Capture the cell that displays the provided text and extract its (X, Y) central coordinate. 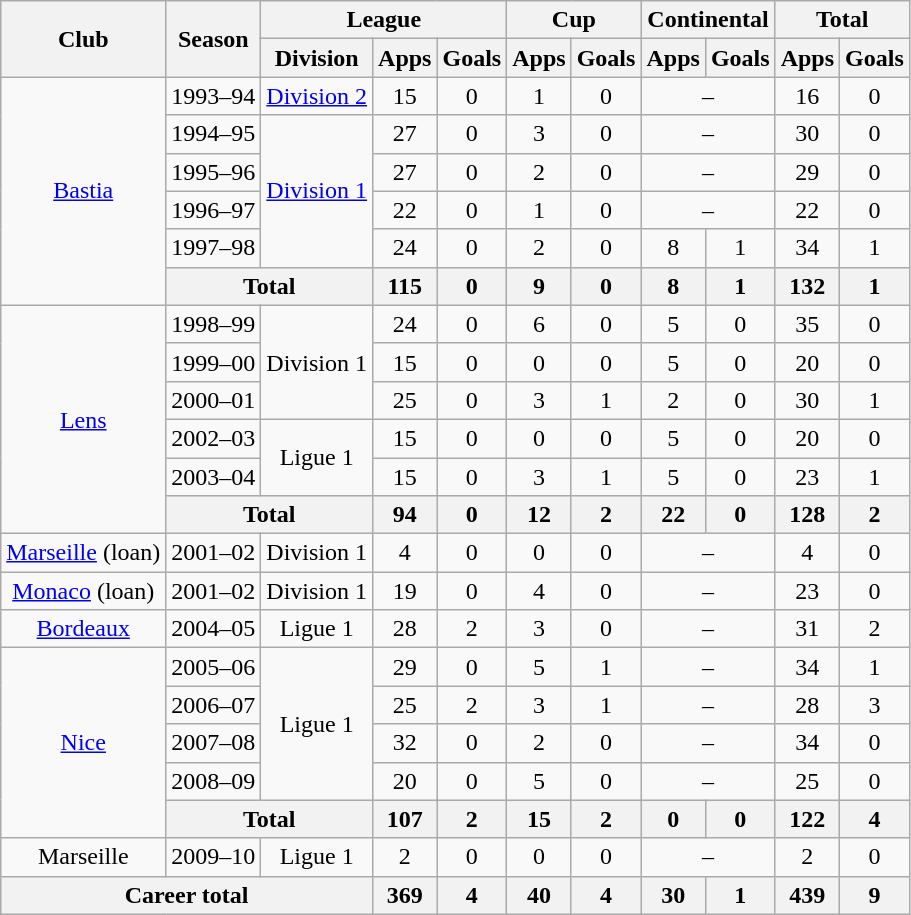
1995–96 (214, 172)
2000–01 (214, 400)
369 (405, 895)
Monaco (loan) (84, 591)
Marseille (loan) (84, 553)
2002–03 (214, 438)
Season (214, 39)
2003–04 (214, 477)
2009–10 (214, 857)
1993–94 (214, 96)
19 (405, 591)
35 (807, 324)
16 (807, 96)
Bastia (84, 191)
1996–97 (214, 210)
439 (807, 895)
League (384, 20)
1998–99 (214, 324)
128 (807, 515)
2005–06 (214, 667)
Cup (574, 20)
2004–05 (214, 629)
Continental (708, 20)
6 (539, 324)
1997–98 (214, 248)
31 (807, 629)
Club (84, 39)
Division 2 (317, 96)
Marseille (84, 857)
Lens (84, 419)
2006–07 (214, 705)
Bordeaux (84, 629)
2008–09 (214, 781)
12 (539, 515)
Career total (187, 895)
122 (807, 819)
40 (539, 895)
1999–00 (214, 362)
Nice (84, 743)
1994–95 (214, 134)
107 (405, 819)
115 (405, 286)
Division (317, 58)
32 (405, 743)
132 (807, 286)
2007–08 (214, 743)
94 (405, 515)
